Return (X, Y) of the center of cell containing provided text 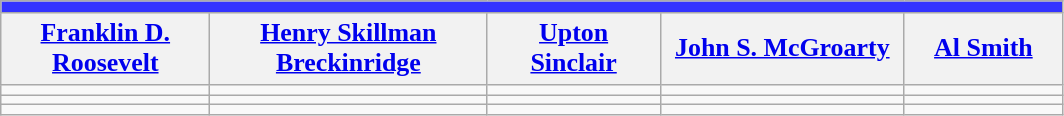
Upton Sinclair (574, 49)
John S. McGroarty (782, 49)
Al Smith (983, 49)
Franklin D. Roosevelt (106, 49)
Henry Skillman Breckinridge (348, 49)
